From the cell containing the given text, extract its center point as [X, Y] coordinate. 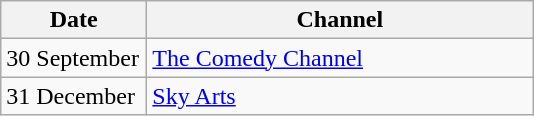
Channel [340, 20]
Date [74, 20]
30 September [74, 58]
Sky Arts [340, 96]
31 December [74, 96]
The Comedy Channel [340, 58]
